Pinpoint the cell where the given text exists, returning its (X, Y) midpoint coordinate. 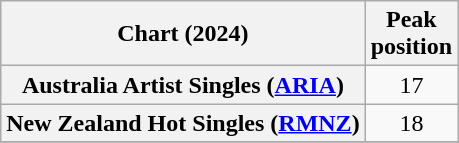
18 (411, 123)
Australia Artist Singles (ARIA) (183, 85)
17 (411, 85)
Peak position (411, 34)
Chart (2024) (183, 34)
New Zealand Hot Singles (RMNZ) (183, 123)
